Return the (x, y) coordinate for the center point of the cell that contains the specified text.  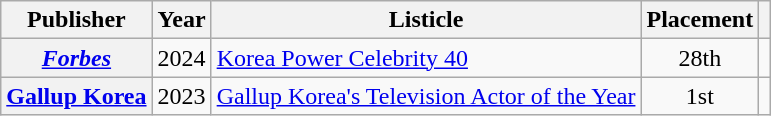
Year (182, 20)
Forbes (76, 58)
2024 (182, 58)
2023 (182, 96)
1st (700, 96)
Publisher (76, 20)
Gallup Korea's Television Actor of the Year (426, 96)
Gallup Korea (76, 96)
Korea Power Celebrity 40 (426, 58)
Listicle (426, 20)
28th (700, 58)
Placement (700, 20)
